Pinpoint the cell where the given text exists, returning its (X, Y) midpoint coordinate. 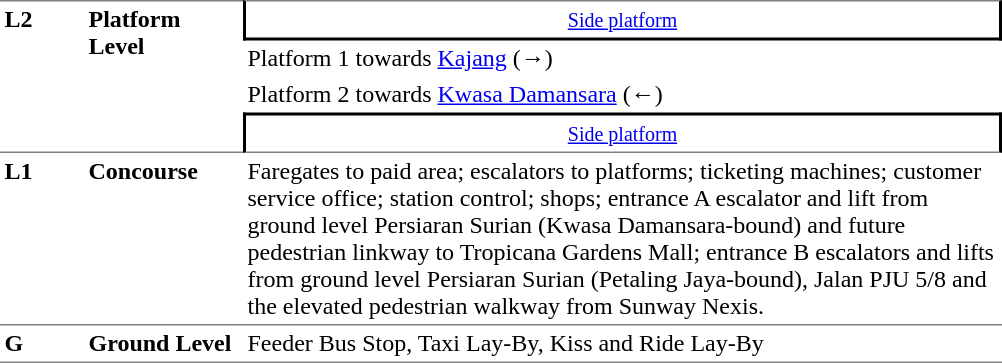
Concourse (164, 239)
Platform Level (164, 76)
Platform 1 towards Kajang (→) (622, 58)
L2 (42, 76)
Platform 2 towards Kwasa Damansara (←) (622, 94)
L1 (42, 239)
